Search for the cell housing the specified text and yield its [x, y] center coordinate. 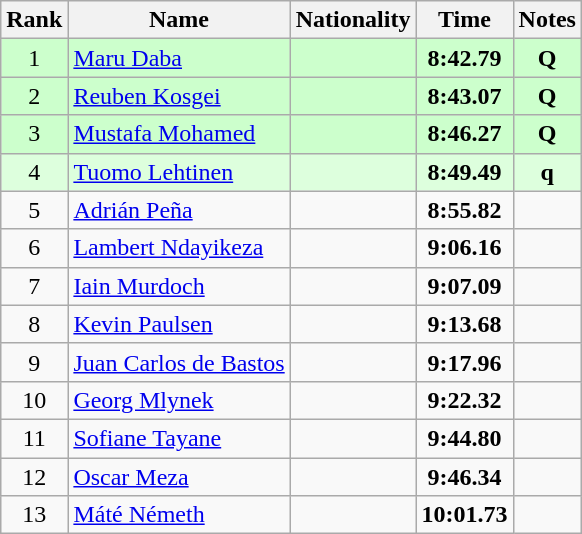
Juan Carlos de Bastos [179, 362]
5 [34, 210]
Maru Daba [179, 58]
Tuomo Lehtinen [179, 172]
9:22.32 [464, 400]
9:44.80 [464, 438]
Georg Mlynek [179, 400]
9:46.34 [464, 477]
8:43.07 [464, 96]
9:06.16 [464, 248]
3 [34, 134]
4 [34, 172]
Oscar Meza [179, 477]
12 [34, 477]
8:42.79 [464, 58]
2 [34, 96]
10 [34, 400]
Notes [547, 20]
10:01.73 [464, 515]
8:55.82 [464, 210]
9:13.68 [464, 324]
11 [34, 438]
Time [464, 20]
Reuben Kosgei [179, 96]
7 [34, 286]
8 [34, 324]
Mustafa Mohamed [179, 134]
Iain Murdoch [179, 286]
q [547, 172]
8:46.27 [464, 134]
13 [34, 515]
Máté Németh [179, 515]
1 [34, 58]
8:49.49 [464, 172]
9:07.09 [464, 286]
Adrián Peña [179, 210]
9:17.96 [464, 362]
6 [34, 248]
Kevin Paulsen [179, 324]
9 [34, 362]
Sofiane Tayane [179, 438]
Name [179, 20]
Nationality [353, 20]
Rank [34, 20]
Lambert Ndayikeza [179, 248]
